Output the [x, y] coordinate of the center of the cell containing the given text.  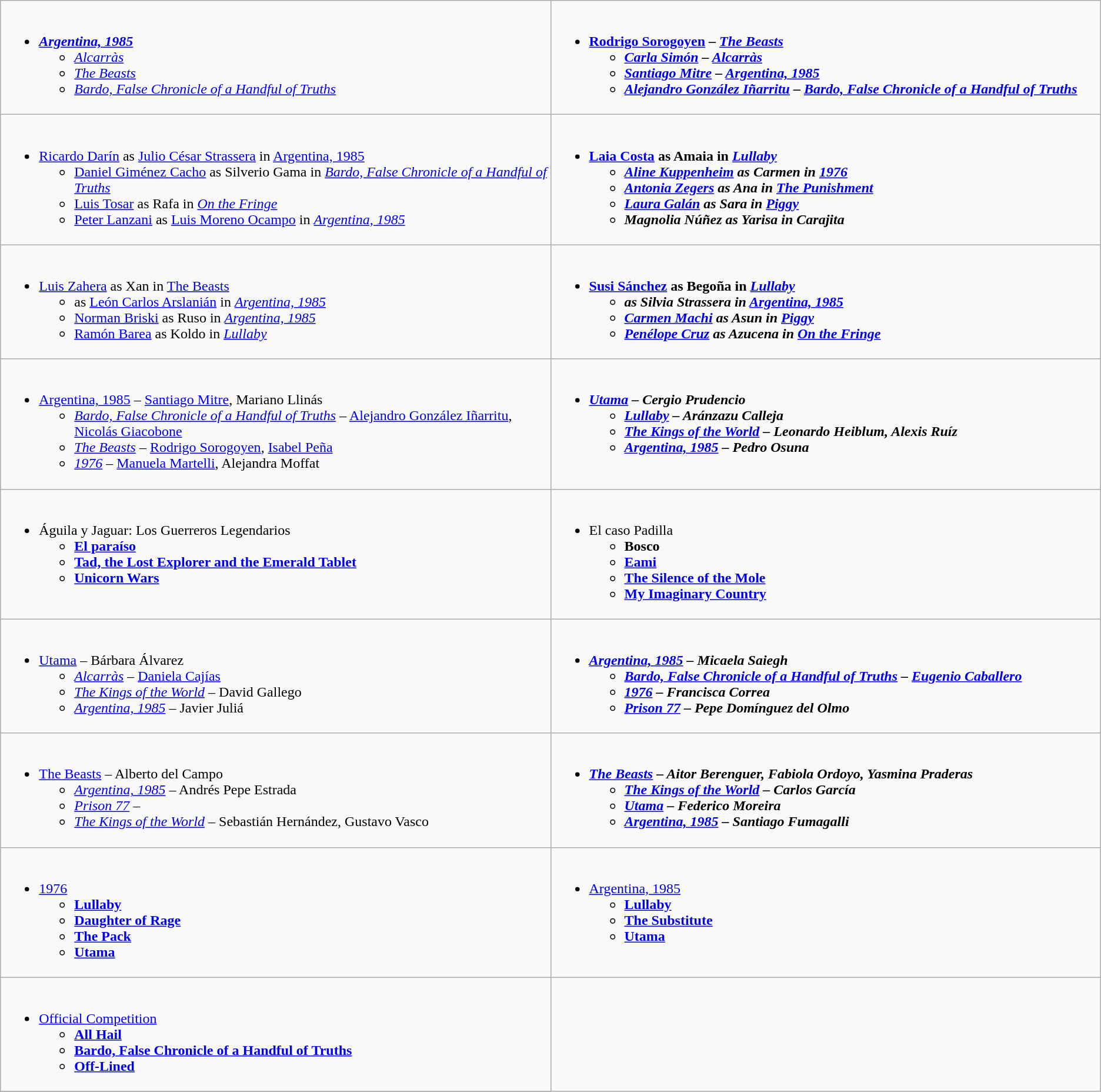
Official CompetitionAll HailBardo, False Chronicle of a Handful of TruthsOff-Lined [275, 1034]
Águila y Jaguar: Los Guerreros LegendariosEl paraísoTad, the Lost Explorer and the Emerald TabletUnicorn Wars [275, 554]
El caso PadillaBoscoEamiThe Silence of the MoleMy Imaginary Country [826, 554]
Utama – Cergio PrudencioLullaby – Aránzazu CallejaThe Kings of the World – Leonardo Heiblum, Alexis RuízArgentina, 1985 – Pedro Osuna [826, 424]
Luis Zahera as Xan in The Beasts as León Carlos Arslanián in Argentina, 1985Norman Briski as Ruso in Argentina, 1985Ramón Barea as Koldo in Lullaby [275, 302]
Argentina, 1985AlcarràsThe BeastsBardo, False Chronicle of a Handful of Truths [275, 58]
Susi Sánchez as Begoña in Lullaby as Silvia Strassera in Argentina, 1985Carmen Machi as Asun in PiggyPenélope Cruz as Azucena in On the Fringe [826, 302]
The Beasts – Alberto del CampoArgentina, 1985 – Andrés Pepe EstradaPrison 77 – The Kings of the World – Sebastián Hernández, Gustavo Vasco [275, 790]
Argentina, 1985LullabyThe SubstituteUtama [826, 912]
1976LullabyDaughter of RageThe PackUtama [275, 912]
Utama – Bárbara ÁlvarezAlcarràs – Daniela CajíasThe Kings of the World – David GallegoArgentina, 1985 – Javier Juliá [275, 676]
